For the text-containing cell, return its midpoint in [X, Y] coordinate format. 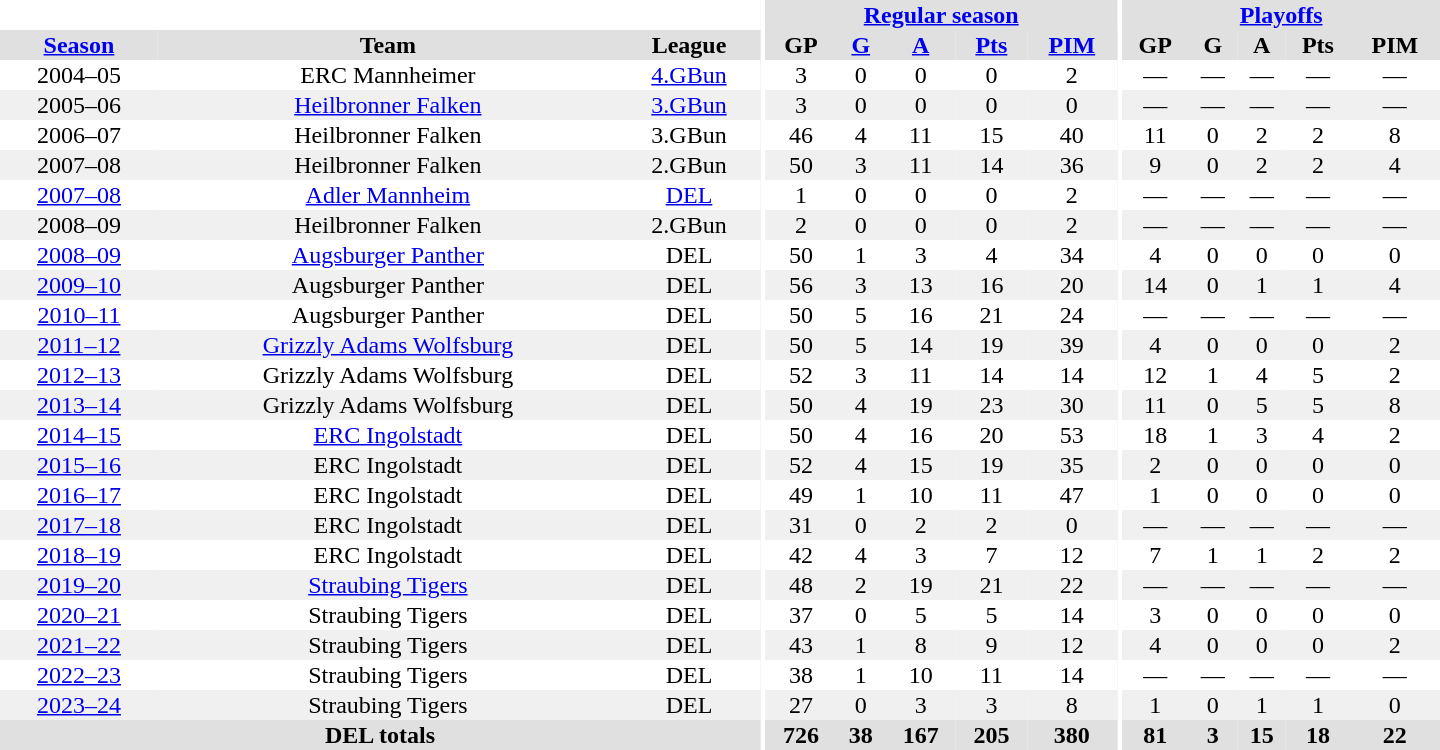
2022–23 [79, 675]
4.GBun [689, 75]
2005–06 [79, 105]
2006–07 [79, 135]
Regular season [942, 15]
23 [992, 405]
Adler Mannheim [388, 195]
30 [1072, 405]
Season [79, 45]
42 [802, 555]
31 [802, 525]
Playoffs [1281, 15]
380 [1072, 735]
2012–13 [79, 375]
35 [1072, 465]
2018–19 [79, 555]
24 [1072, 315]
ERC Mannheimer [388, 75]
46 [802, 135]
49 [802, 495]
DEL totals [380, 735]
167 [920, 735]
2014–15 [79, 435]
36 [1072, 165]
2019–20 [79, 585]
13 [920, 285]
2015–16 [79, 465]
53 [1072, 435]
48 [802, 585]
Team [388, 45]
2011–12 [79, 345]
League [689, 45]
2021–22 [79, 645]
56 [802, 285]
2017–18 [79, 525]
2010–11 [79, 315]
2023–24 [79, 705]
2013–14 [79, 405]
43 [802, 645]
726 [802, 735]
40 [1072, 135]
47 [1072, 495]
2016–17 [79, 495]
39 [1072, 345]
2004–05 [79, 75]
205 [992, 735]
2009–10 [79, 285]
81 [1155, 735]
37 [802, 615]
34 [1072, 255]
2020–21 [79, 615]
27 [802, 705]
